Output the (X, Y) coordinate of the center of the cell containing the given text.  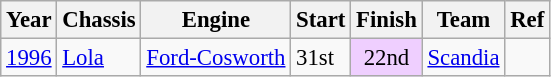
22nd (386, 58)
Chassis (99, 20)
1996 (29, 58)
Scandia (464, 58)
Finish (386, 20)
Start (321, 20)
Ref (528, 20)
Year (29, 20)
Lola (99, 58)
Team (464, 20)
Engine (216, 20)
31st (321, 58)
Ford-Cosworth (216, 58)
